Locate the cell with the specified text and output its (X, Y) center coordinate. 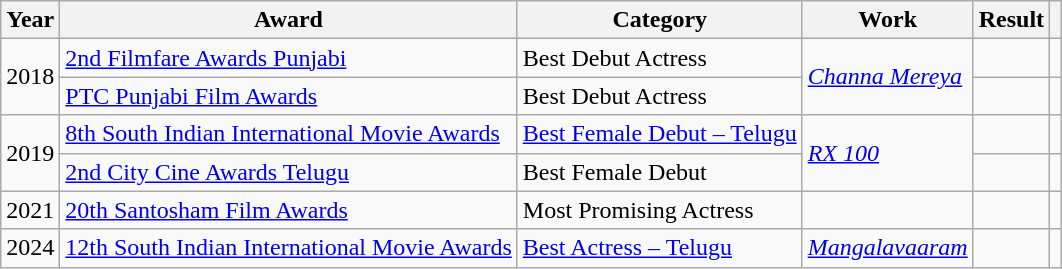
2021 (30, 210)
Result (1011, 20)
Best Female Debut (660, 172)
Best Female Debut – Telugu (660, 134)
2019 (30, 153)
20th Santosham Film Awards (288, 210)
Channa Mereya (888, 77)
Year (30, 20)
Best Actress – Telugu (660, 248)
Category (660, 20)
RX 100 (888, 153)
2nd City Cine Awards Telugu (288, 172)
2024 (30, 248)
PTC Punjabi Film Awards (288, 96)
Most Promising Actress (660, 210)
Mangalavaaram (888, 248)
8th South Indian International Movie Awards (288, 134)
Award (288, 20)
2018 (30, 77)
2nd Filmfare Awards Punjabi (288, 58)
Work (888, 20)
12th South Indian International Movie Awards (288, 248)
